Capture the cell that displays the provided text and extract its [x, y] central coordinate. 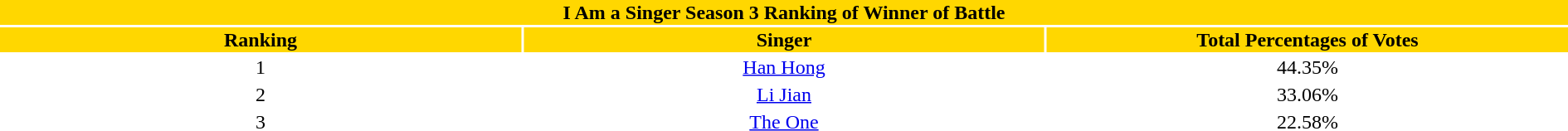
33.06% [1307, 95]
Total Percentages of Votes [1307, 40]
2 [261, 95]
Ranking [261, 40]
I Am a Singer Season 3 Ranking of Winner of Battle [784, 12]
1 [261, 67]
Han Hong [784, 67]
44.35% [1307, 67]
Li Jian [784, 95]
Singer [784, 40]
